Find where the given text appears and provide that cell's center as (x, y) coordinate. 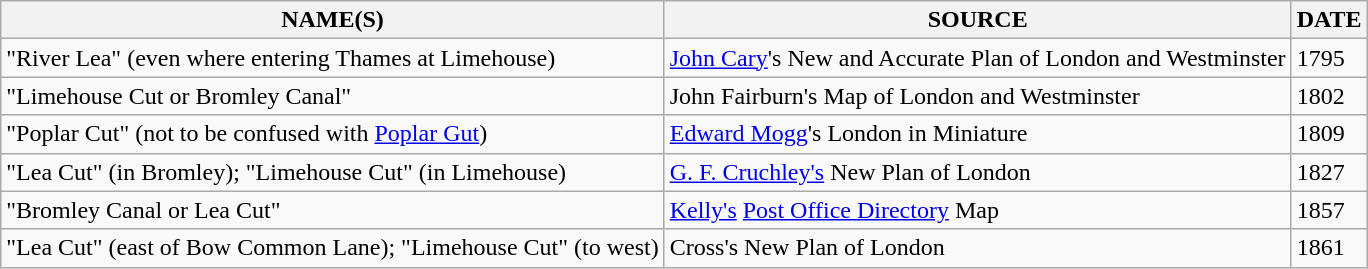
John Fairburn's Map of London and Westminster (978, 96)
NAME(S) (332, 20)
Cross's New Plan of London (978, 248)
"Bromley Canal or Lea Cut" (332, 210)
"Poplar Cut" (not to be confused with Poplar Gut) (332, 134)
Kelly's Post Office Directory Map (978, 210)
"Limehouse Cut or Bromley Canal" (332, 96)
1827 (1329, 172)
SOURCE (978, 20)
G. F. Cruchley's New Plan of London (978, 172)
1795 (1329, 58)
"Lea Cut" (east of Bow Common Lane); "Limehouse Cut" (to west) (332, 248)
John Cary's New and Accurate Plan of London and Westminster (978, 58)
1857 (1329, 210)
DATE (1329, 20)
"River Lea" (even where entering Thames at Limehouse) (332, 58)
1861 (1329, 248)
1802 (1329, 96)
"Lea Cut" (in Bromley); "Limehouse Cut" (in Limehouse) (332, 172)
Edward Mogg's London in Miniature (978, 134)
1809 (1329, 134)
